Detect which cell encompasses the target text, then output its [x, y] center coordinate. 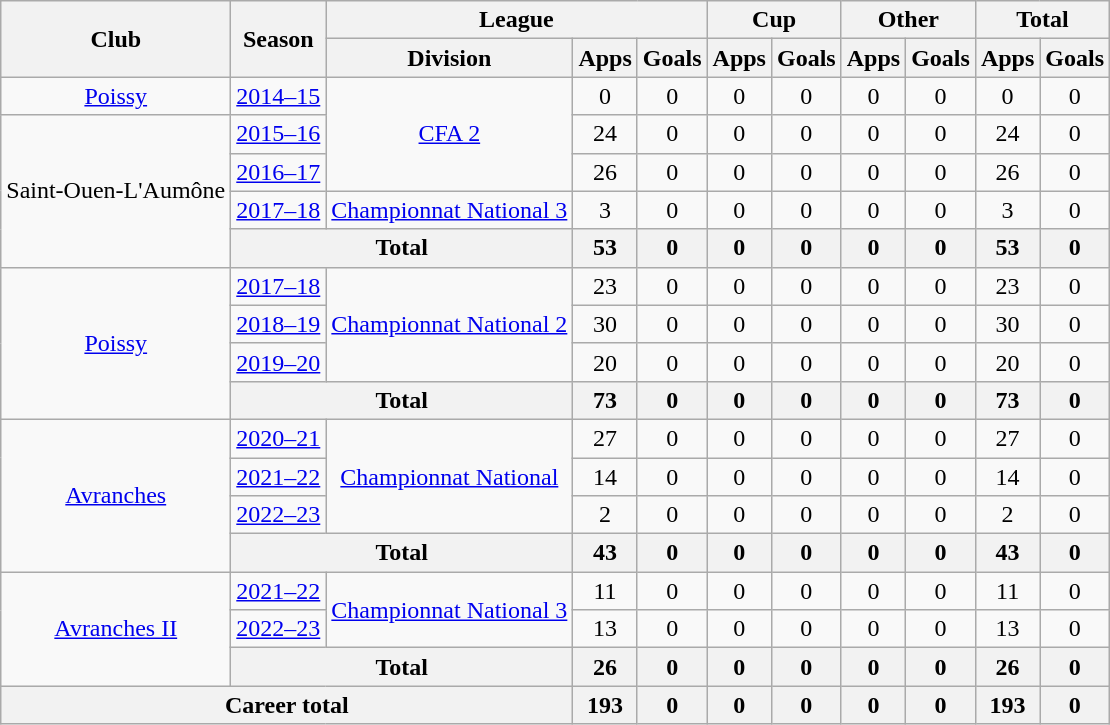
Club [116, 39]
2016–17 [278, 172]
League [516, 20]
2018–19 [278, 324]
Other [908, 20]
Division [450, 58]
Season [278, 39]
2019–20 [278, 362]
CFA 2 [450, 134]
2015–16 [278, 134]
Championnat National 2 [450, 324]
2020–21 [278, 438]
Championnat National [450, 476]
Career total [287, 705]
2014–15 [278, 96]
Saint-Ouen-L'Aumône [116, 191]
Cup [774, 20]
Avranches II [116, 629]
Avranches [116, 495]
